Capture the cell that displays the provided text and extract its [X, Y] central coordinate. 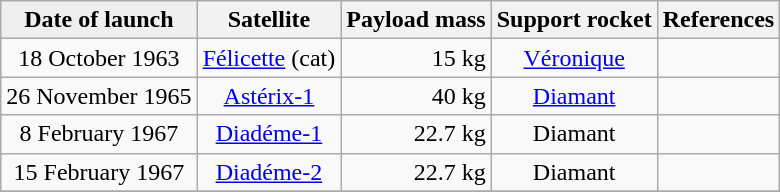
Diadéme-1 [269, 134]
15 kg [416, 58]
Support rocket [574, 20]
Astérix-1 [269, 96]
15 February 1967 [99, 172]
Date of launch [99, 20]
Payload mass [416, 20]
Félicette (cat) [269, 58]
References [718, 20]
40 kg [416, 96]
26 November 1965 [99, 96]
8 February 1967 [99, 134]
Diadéme-2 [269, 172]
Satellite [269, 20]
18 October 1963 [99, 58]
Véronique [574, 58]
